Detect which cell encompasses the target text, then output its (x, y) center coordinate. 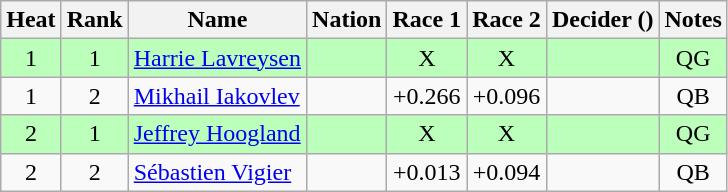
Decider () (602, 20)
Harrie Lavreysen (217, 58)
Race 1 (427, 20)
Heat (31, 20)
Notes (693, 20)
Mikhail Iakovlev (217, 96)
Race 2 (507, 20)
Rank (94, 20)
+0.266 (427, 96)
+0.013 (427, 172)
Sébastien Vigier (217, 172)
+0.094 (507, 172)
+0.096 (507, 96)
Nation (347, 20)
Name (217, 20)
Jeffrey Hoogland (217, 134)
